Identify which cell holds the provided text, then report its [x, y] central coordinate. 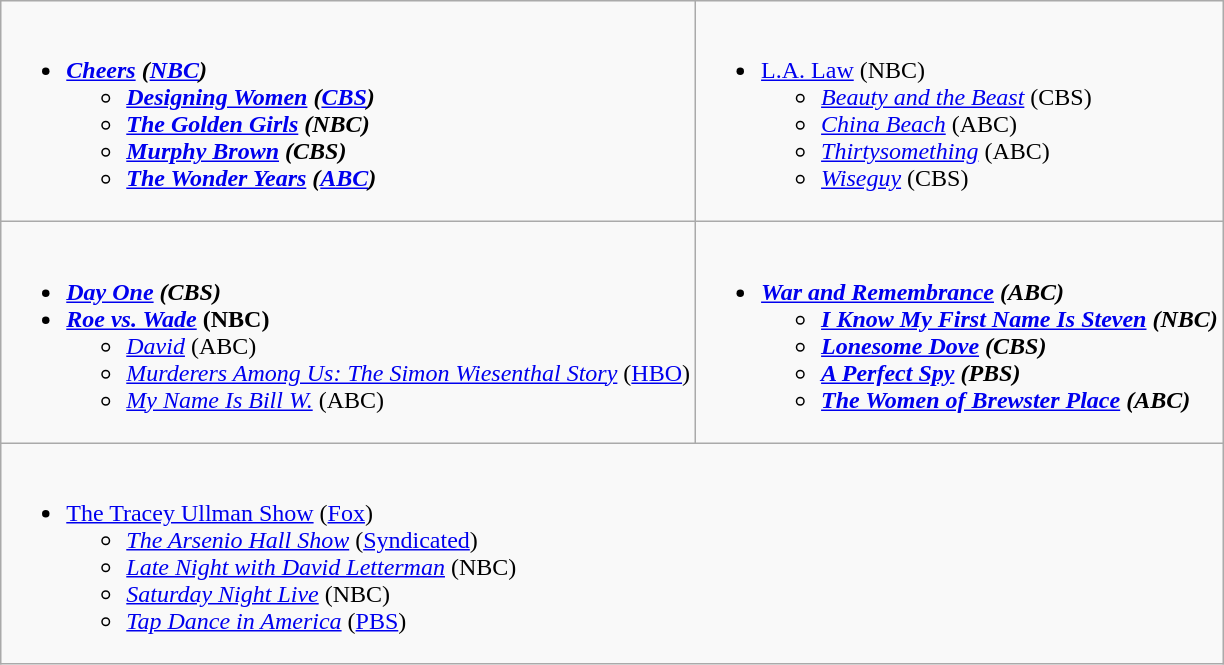
Cheers (NBC)Designing Women (CBS)The Golden Girls (NBC)Murphy Brown (CBS)The Wonder Years (ABC) [348, 112]
Day One (CBS)Roe vs. Wade (NBC)David (ABC)Murderers Among Us: The Simon Wiesenthal Story (HBO)My Name Is Bill W. (ABC) [348, 332]
War and Remembrance (ABC)I Know My First Name Is Steven (NBC)Lonesome Dove (CBS)A Perfect Spy (PBS)The Women of Brewster Place (ABC) [960, 332]
L.A. Law (NBC)Beauty and the Beast (CBS)China Beach (ABC)Thirtysomething (ABC)Wiseguy (CBS) [960, 112]
